Extract the (x, y) coordinate from the center of the cell holding the provided text.  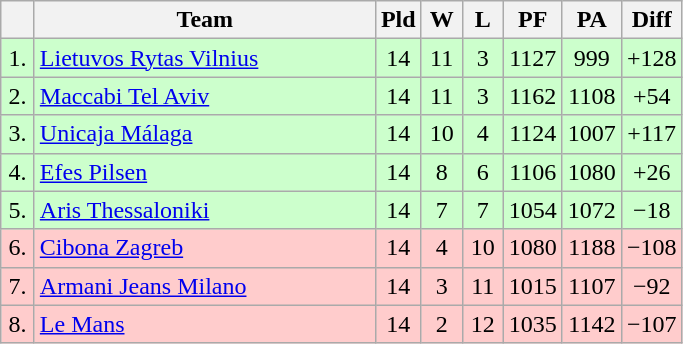
Lietuvos Rytas Vilnius (204, 58)
8. (18, 324)
5. (18, 210)
Unicaja Málaga (204, 134)
+54 (652, 96)
6. (18, 248)
12 (482, 324)
7. (18, 286)
+117 (652, 134)
1035 (532, 324)
+26 (652, 172)
−18 (652, 210)
Pld (398, 20)
L (482, 20)
1054 (532, 210)
3. (18, 134)
1. (18, 58)
PA (592, 20)
+128 (652, 58)
1124 (532, 134)
Le Mans (204, 324)
1107 (592, 286)
1106 (532, 172)
8 (442, 172)
Maccabi Tel Aviv (204, 96)
999 (592, 58)
Team (204, 20)
W (442, 20)
1142 (592, 324)
−92 (652, 286)
Efes Pilsen (204, 172)
1007 (592, 134)
1072 (592, 210)
PF (532, 20)
Cibona Zagreb (204, 248)
1127 (532, 58)
Aris Thessaloniki (204, 210)
−108 (652, 248)
6 (482, 172)
Diff (652, 20)
−107 (652, 324)
1188 (592, 248)
2 (442, 324)
Armani Jeans Milano (204, 286)
1015 (532, 286)
2. (18, 96)
4. (18, 172)
1162 (532, 96)
1108 (592, 96)
